Pinpoint the cell where the given text exists, returning its [X, Y] midpoint coordinate. 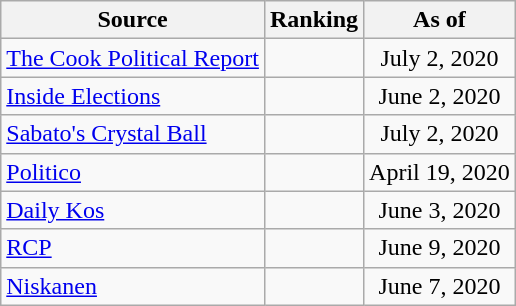
RCP [133, 248]
Sabato's Crystal Ball [133, 134]
Ranking [314, 20]
The Cook Political Report [133, 58]
June 7, 2020 [440, 286]
Daily Kos [133, 210]
June 9, 2020 [440, 248]
Politico [133, 172]
June 3, 2020 [440, 210]
Niskanen [133, 286]
June 2, 2020 [440, 96]
Source [133, 20]
April 19, 2020 [440, 172]
As of [440, 20]
Inside Elections [133, 96]
